Return (x, y) of the center of cell containing provided text 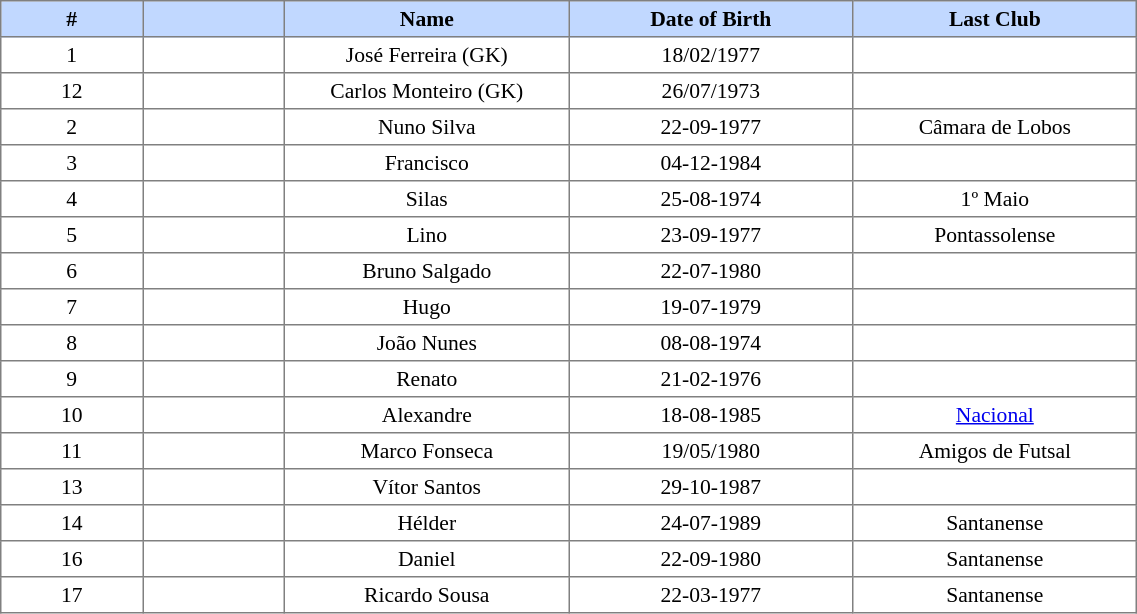
Lino (427, 235)
23-09-1977 (711, 235)
6 (72, 271)
24-07-1989 (711, 523)
19/05/1980 (711, 451)
12 (72, 91)
Alexandre (427, 415)
João Nunes (427, 343)
Silas (427, 199)
25-08-1974 (711, 199)
Câmara de Lobos (995, 127)
4 (72, 199)
9 (72, 379)
04-12-1984 (711, 163)
Carlos Monteiro (GK) (427, 91)
1º Maio (995, 199)
7 (72, 307)
Renato (427, 379)
Nacional (995, 415)
Ricardo Sousa (427, 595)
22-09-1980 (711, 559)
1 (72, 55)
Marco Fonseca (427, 451)
Name (427, 19)
29-10-1987 (711, 487)
8 (72, 343)
2 (72, 127)
Nuno Silva (427, 127)
Pontassolense (995, 235)
Bruno Salgado (427, 271)
Vítor Santos (427, 487)
José Ferreira (GK) (427, 55)
13 (72, 487)
21-02-1976 (711, 379)
Francisco (427, 163)
08-08-1974 (711, 343)
# (72, 19)
5 (72, 235)
11 (72, 451)
22-03-1977 (711, 595)
16 (72, 559)
Amigos de Futsal (995, 451)
Hélder (427, 523)
18/02/1977 (711, 55)
22-07-1980 (711, 271)
17 (72, 595)
26/07/1973 (711, 91)
Last Club (995, 19)
22-09-1977 (711, 127)
19-07-1979 (711, 307)
14 (72, 523)
Hugo (427, 307)
18-08-1985 (711, 415)
3 (72, 163)
10 (72, 415)
Daniel (427, 559)
Date of Birth (711, 19)
